Return the [x, y] coordinate for the center point of the cell that contains the specified text.  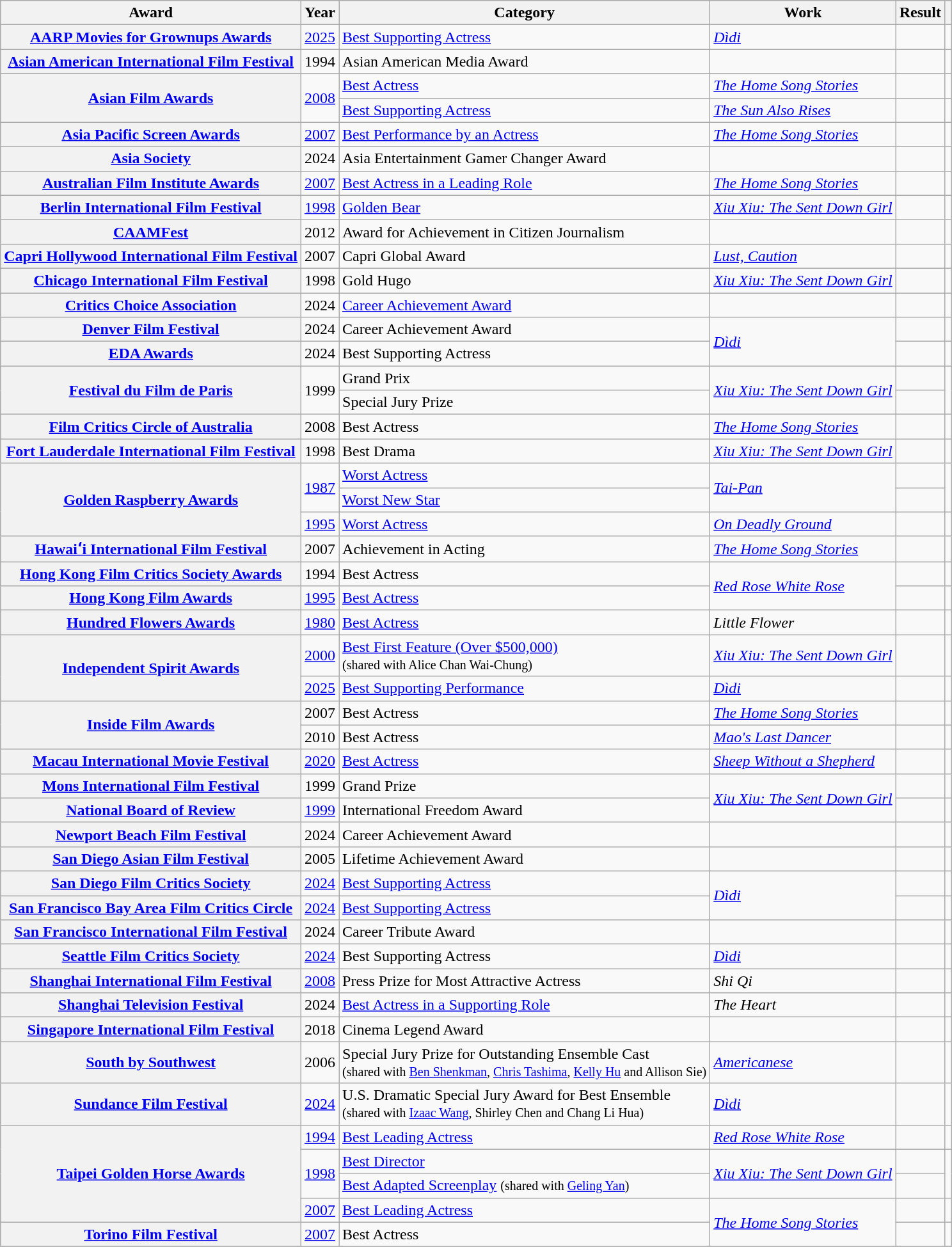
CAAMFest [151, 232]
Festival du Film de Paris [151, 390]
Macau International Movie Festival [151, 761]
The Sun Also Rises [803, 110]
International Freedom Award [525, 810]
Grand Prix [525, 378]
Best Director [525, 1161]
Capri Hollywood International Film Festival [151, 256]
Press Prize for Most Attractive Actress [525, 981]
Asia Pacific Screen Awards [151, 134]
San Francisco International Film Festival [151, 932]
Best Actress in a Supporting Role [525, 1005]
EDA Awards [151, 354]
2006 [320, 1062]
Year [320, 13]
Best First Feature (Over $500,000) (shared with Alice Chan Wai-Chung) [525, 655]
Special Jury Prize for Outstanding Ensemble Cast (shared with Ben Shenkman, Chris Tashima, Kelly Hu and Allison Sie) [525, 1062]
Grand Prize [525, 786]
Cinema Legend Award [525, 1029]
Category [525, 13]
Americanese [803, 1062]
Little Flower [803, 623]
2018 [320, 1029]
1987 [320, 488]
U.S. Dramatic Special Jury Award for Best Ensemble (shared with Izaac Wang, Shirley Chen and Chang Li Hua) [525, 1104]
San Diego Film Critics Society [151, 883]
Australian Film Institute Awards [151, 183]
Award for Achievement in Citizen Journalism [525, 232]
On Deadly Ground [803, 524]
South by Southwest [151, 1062]
2010 [320, 737]
Sheep Without a Shepherd [803, 761]
Best Performance by an Actress [525, 134]
Golden Raspberry Awards [151, 500]
Fort Lauderdale International Film Festival [151, 451]
Shi Qi [803, 981]
Work [803, 13]
Best Supporting Performance [525, 688]
Tai-Pan [803, 488]
Lifetime Achievement Award [525, 859]
Asian American International Film Festival [151, 61]
Inside Film Awards [151, 725]
Critics Choice Association [151, 305]
Asia Society [151, 159]
Achievement in Acting [525, 549]
Chicago International Film Festival [151, 280]
Taipei Golden Horse Awards [151, 1173]
Denver Film Festival [151, 330]
Mao's Last Dancer [803, 737]
Best Actress in a Leading Role [525, 183]
Seattle Film Critics Society [151, 957]
Lust, Caution [803, 256]
Asia Entertainment Gamer Changer Award [525, 159]
Best Adapted Screenplay (shared with Geling Yan) [525, 1186]
Hong Kong Film Awards [151, 598]
Gold Hugo [525, 280]
Asian American Media Award [525, 61]
Newport Beach Film Festival [151, 834]
Independent Spirit Awards [151, 668]
Hundred Flowers Awards [151, 623]
Worst New Star [525, 500]
Golden Bear [525, 207]
San Diego Asian Film Festival [151, 859]
1980 [320, 623]
Award [151, 13]
Result [920, 13]
San Francisco Bay Area Film Critics Circle [151, 908]
Shanghai International Film Festival [151, 981]
Film Critics Circle of Australia [151, 427]
2005 [320, 859]
The Heart [803, 1005]
2012 [320, 232]
National Board of Review [151, 810]
Career Tribute Award [525, 932]
Best Drama [525, 451]
Shanghai Television Festival [151, 1005]
Hawaiʻi International Film Festival [151, 549]
Capri Global Award [525, 256]
Hong Kong Film Critics Society Awards [151, 574]
Berlin International Film Festival [151, 207]
Sundance Film Festival [151, 1104]
Asian Film Awards [151, 98]
2000 [320, 655]
Special Jury Prize [525, 402]
Mons International Film Festival [151, 786]
AARP Movies for Grownups Awards [151, 37]
2020 [320, 761]
Singapore International Film Festival [151, 1029]
Torino Film Festival [151, 1234]
